Extract the (X, Y) coordinate from the center of the cell holding the provided text.  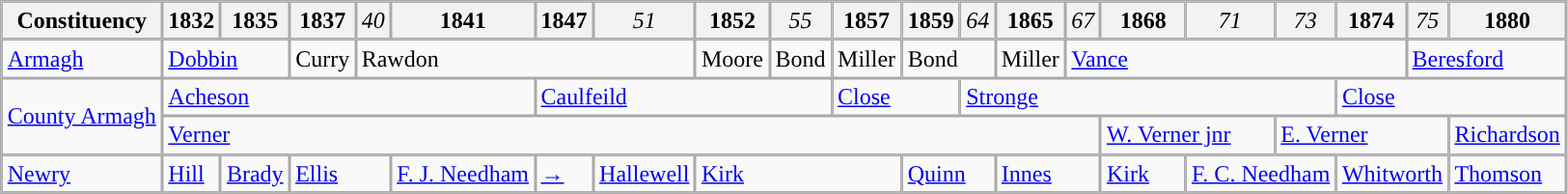
Innes (1048, 174)
1841 (463, 21)
40 (372, 21)
Rawdon (525, 59)
E. Verner (1362, 135)
1847 (564, 21)
Stronge (1148, 97)
75 (1427, 21)
Curry (322, 59)
1880 (1507, 21)
Constituency (83, 21)
Quinn (948, 174)
1852 (733, 21)
Beresford (1486, 59)
F. C. Needham (1261, 174)
1874 (1372, 21)
Moore (733, 59)
Acheson (348, 97)
Hill (191, 174)
51 (645, 21)
Ellis (340, 174)
1857 (867, 21)
73 (1306, 21)
Vance (1235, 59)
67 (1083, 21)
55 (801, 21)
Thomson (1507, 174)
1865 (1031, 21)
Whitworth (1393, 174)
1832 (191, 21)
1835 (255, 21)
1868 (1143, 21)
Brady (255, 174)
Caulfeild (683, 97)
Richardson (1507, 135)
Armagh (83, 59)
1837 (322, 21)
64 (978, 21)
1859 (930, 21)
71 (1230, 21)
Hallewell (645, 174)
County Armagh (83, 116)
F. J. Needham (463, 174)
Newry (83, 174)
W. Verner jnr (1188, 135)
Dobbin (226, 59)
Verner (631, 135)
→ (564, 174)
